Capture the cell that displays the provided text and extract its (x, y) central coordinate. 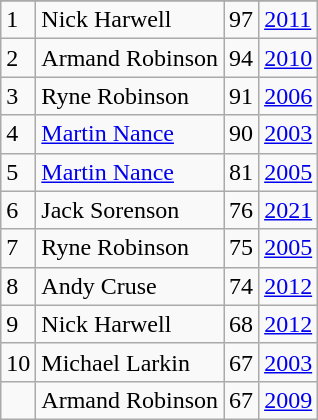
2011 (288, 20)
4 (18, 134)
91 (242, 96)
2010 (288, 58)
68 (242, 324)
7 (18, 248)
76 (242, 210)
2 (18, 58)
74 (242, 286)
2021 (288, 210)
94 (242, 58)
Jack Sorenson (130, 210)
75 (242, 248)
8 (18, 286)
Michael Larkin (130, 362)
3 (18, 96)
2009 (288, 400)
2006 (288, 96)
90 (242, 134)
9 (18, 324)
5 (18, 172)
6 (18, 210)
10 (18, 362)
81 (242, 172)
1 (18, 20)
97 (242, 20)
Andy Cruse (130, 286)
